Determine the [x, y] coordinate at the center of the cell enclosing the given text.  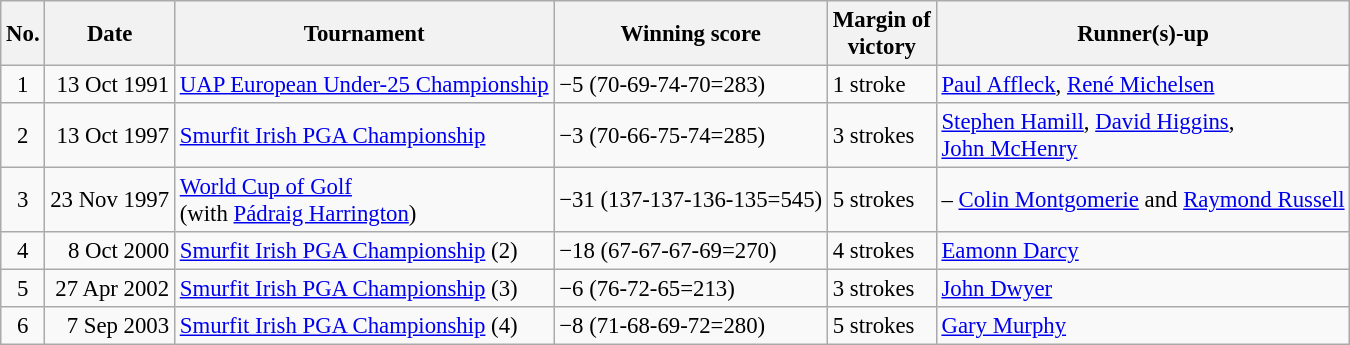
13 Oct 1991 [110, 85]
−6 (76-72-65=213) [691, 289]
Smurfit Irish PGA Championship (2) [364, 251]
No. [23, 34]
4 strokes [882, 251]
Date [110, 34]
3 [23, 200]
Tournament [364, 34]
13 Oct 1997 [110, 136]
Smurfit Irish PGA Championship (3) [364, 289]
– Colin Montgomerie and Raymond Russell [1143, 200]
−5 (70-69-74-70=283) [691, 85]
5 strokes [882, 200]
Stephen Hamill, David Higgins, John McHenry [1143, 136]
2 [23, 136]
−31 (137-137-136-135=545) [691, 200]
23 Nov 1997 [110, 200]
8 Oct 2000 [110, 251]
1 [23, 85]
Winning score [691, 34]
−3 (70-66-75-74=285) [691, 136]
Eamonn Darcy [1143, 251]
Smurfit Irish PGA Championship [364, 136]
5 [23, 289]
John Dwyer [1143, 289]
1 stroke [882, 85]
−18 (67-67-67-69=270) [691, 251]
UAP European Under-25 Championship [364, 85]
4 [23, 251]
World Cup of Golf(with Pádraig Harrington) [364, 200]
Paul Affleck, René Michelsen [1143, 85]
Runner(s)-up [1143, 34]
Margin ofvictory [882, 34]
27 Apr 2002 [110, 289]
